Locate the cell with the specified text and output its (x, y) center coordinate. 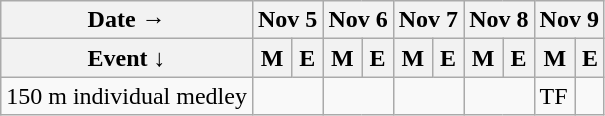
TF (555, 96)
Nov 5 (287, 20)
Event ↓ (127, 58)
150 m individual medley (127, 96)
Date → (127, 20)
Nov 9 (569, 20)
Nov 7 (428, 20)
Nov 8 (499, 20)
Nov 6 (358, 20)
